Output the [x, y] coordinate of the center of the cell containing the given text.  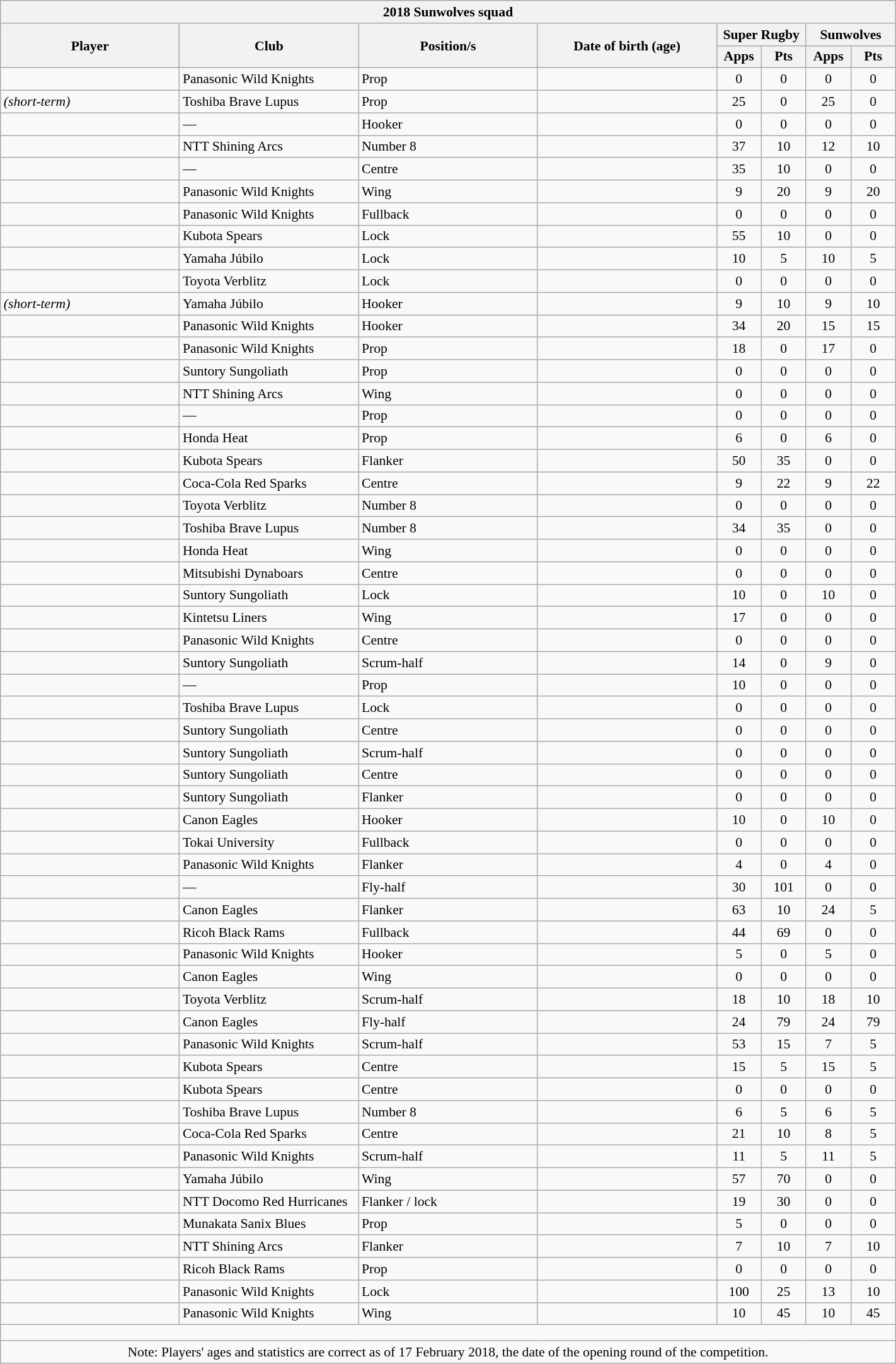
37 [738, 147]
Club [269, 45]
63 [738, 910]
Sunwolves [851, 35]
Flanker / lock [448, 1201]
8 [828, 1134]
100 [738, 1292]
69 [784, 932]
50 [738, 461]
Date of birth (age) [627, 45]
21 [738, 1134]
NTT Docomo Red Hurricanes [269, 1201]
Note: Players' ages and statistics are correct as of 17 February 2018, the date of the opening round of the competition. [448, 1352]
70 [784, 1179]
Player [90, 45]
55 [738, 236]
Mitsubishi Dynaboars [269, 573]
Super Rugby [761, 35]
2018 Sunwolves squad [448, 12]
53 [738, 1045]
44 [738, 932]
13 [828, 1292]
57 [738, 1179]
Kintetsu Liners [269, 618]
101 [784, 888]
12 [828, 147]
14 [738, 663]
Munakata Sanix Blues [269, 1224]
19 [738, 1201]
Tokai University [269, 842]
Position/s [448, 45]
